Return (X, Y) of the center of cell containing provided text 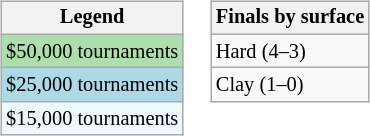
Hard (4–3) (290, 51)
Legend (92, 18)
Clay (1–0) (290, 85)
$15,000 tournaments (92, 119)
$50,000 tournaments (92, 51)
$25,000 tournaments (92, 85)
Finals by surface (290, 18)
